Pinpoint the cell where the given text exists, returning its [x, y] midpoint coordinate. 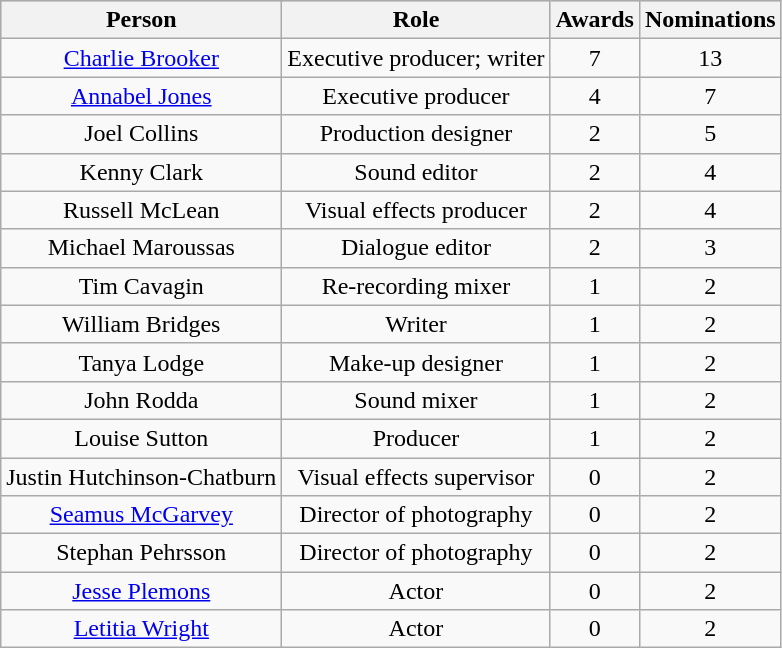
Role [416, 20]
Awards [594, 20]
Charlie Brooker [142, 58]
Producer [416, 438]
Michael Maroussas [142, 248]
Re-recording mixer [416, 286]
Russell McLean [142, 210]
Executive producer [416, 96]
Visual effects producer [416, 210]
Joel Collins [142, 134]
Writer [416, 324]
Sound mixer [416, 400]
Executive producer; writer [416, 58]
13 [710, 58]
Jesse Plemons [142, 591]
Tanya Lodge [142, 362]
Seamus McGarvey [142, 515]
Nominations [710, 20]
Kenny Clark [142, 172]
Make-up designer [416, 362]
Sound editor [416, 172]
Letitia Wright [142, 629]
3 [710, 248]
5 [710, 134]
Visual effects supervisor [416, 477]
Dialogue editor [416, 248]
Person [142, 20]
John Rodda [142, 400]
Annabel Jones [142, 96]
William Bridges [142, 324]
Louise Sutton [142, 438]
Stephan Pehrsson [142, 553]
Production designer [416, 134]
Justin Hutchinson-Chatburn [142, 477]
Tim Cavagin [142, 286]
